Extract the [X, Y] coordinate from the center of the cell holding the provided text.  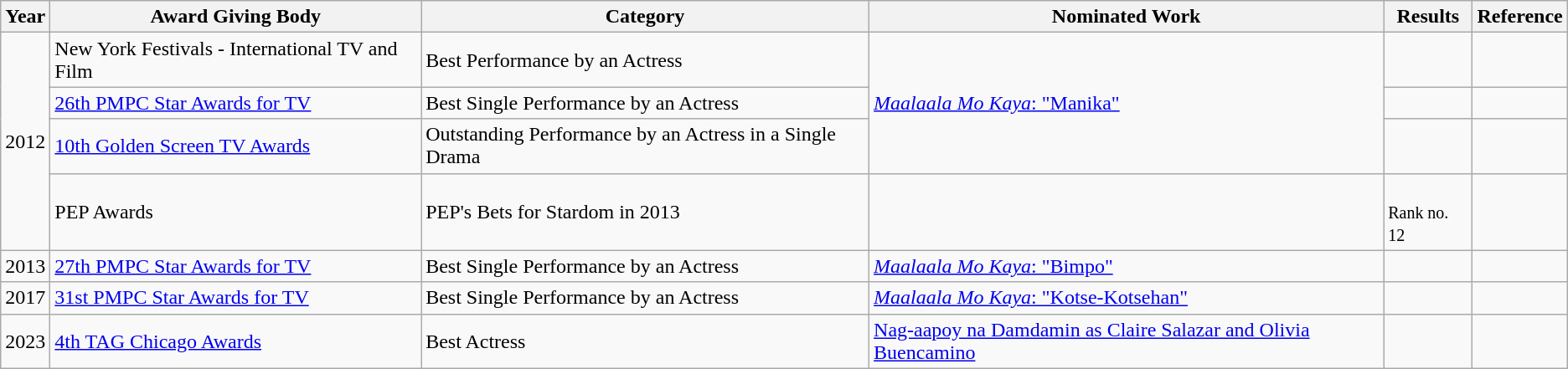
Category [645, 17]
Best Performance by an Actress [645, 60]
Outstanding Performance by an Actress in a Single Drama [645, 146]
Maalaala Mo Kaya: "Bimpo" [1127, 266]
Nominated Work [1127, 17]
Nag-aapoy na Damdamin as Claire Salazar and Olivia Buencamino [1127, 341]
27th PMPC Star Awards for TV [236, 266]
Reference [1519, 17]
2023 [25, 341]
31st PMPC Star Awards for TV [236, 298]
Maalaala Mo Kaya: "Kotse-Kotsehan" [1127, 298]
2012 [25, 141]
10th Golden Screen TV Awards [236, 146]
Best Actress [645, 341]
Year [25, 17]
Maalaala Mo Kaya: "Manika" [1127, 103]
2017 [25, 298]
Award Giving Body [236, 17]
Results [1428, 17]
26th PMPC Star Awards for TV [236, 103]
Rank no. 12 [1428, 212]
PEP's Bets for Stardom in 2013 [645, 212]
PEP Awards [236, 212]
2013 [25, 266]
New York Festivals - International TV and Film [236, 60]
4th TAG Chicago Awards [236, 341]
